For the text-containing cell, return its midpoint in [X, Y] coordinate format. 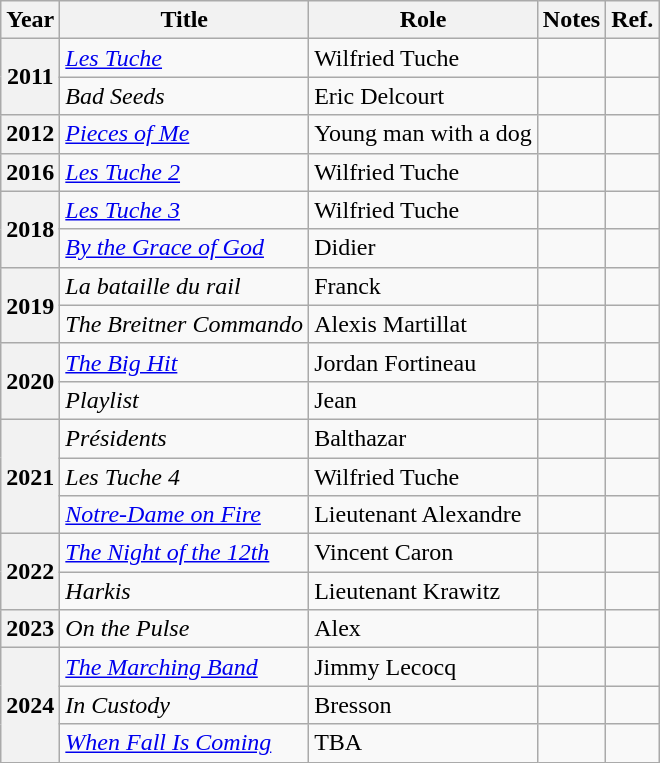
Eric Delcourt [424, 96]
Alexis Martillat [424, 324]
2021 [30, 476]
2023 [30, 629]
2024 [30, 705]
2018 [30, 229]
Bad Seeds [184, 96]
The Night of the 12th [184, 553]
2012 [30, 134]
The Marching Band [184, 667]
Présidents [184, 438]
Bresson [424, 705]
Franck [424, 286]
Alex [424, 629]
Jimmy Lecocq [424, 667]
TBA [424, 743]
Lieutenant Alexandre [424, 515]
2020 [30, 381]
2022 [30, 572]
Harkis [184, 591]
La bataille du rail [184, 286]
When Fall Is Coming [184, 743]
Balthazar [424, 438]
2011 [30, 77]
Les Tuche 2 [184, 172]
2016 [30, 172]
Les Tuche 3 [184, 210]
In Custody [184, 705]
Ref. [632, 20]
Young man with a dog [424, 134]
Title [184, 20]
Lieutenant Krawitz [424, 591]
Playlist [184, 400]
Notes [571, 20]
Les Tuche 4 [184, 477]
Role [424, 20]
Pieces of Me [184, 134]
Jordan Fortineau [424, 362]
2019 [30, 305]
By the Grace of God [184, 248]
Year [30, 20]
On the Pulse [184, 629]
The Big Hit [184, 362]
The Breitner Commando [184, 324]
Les Tuche [184, 58]
Jean [424, 400]
Vincent Caron [424, 553]
Didier [424, 248]
Notre-Dame on Fire [184, 515]
